Identify which cell holds the provided text, then report its [X, Y] central coordinate. 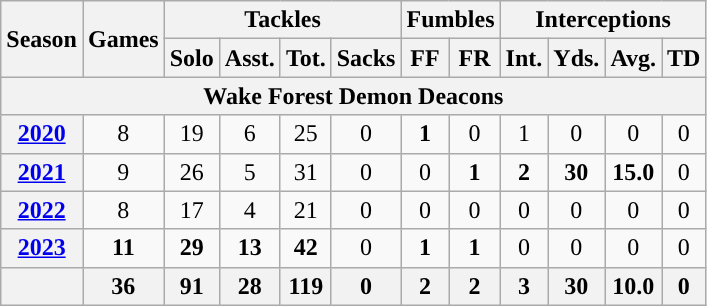
13 [250, 248]
4 [250, 210]
15.0 [634, 172]
2022 [42, 210]
36 [123, 286]
3 [524, 286]
42 [306, 248]
Tot. [306, 58]
17 [192, 210]
Sacks [366, 58]
5 [250, 172]
28 [250, 286]
Int. [524, 58]
21 [306, 210]
Tackles [282, 20]
TD [684, 58]
Wake Forest Demon Deacons [354, 96]
Asst. [250, 58]
Yds. [576, 58]
Avg. [634, 58]
2023 [42, 248]
2021 [42, 172]
9 [123, 172]
Games [123, 39]
119 [306, 286]
6 [250, 134]
2020 [42, 134]
19 [192, 134]
31 [306, 172]
Interceptions [603, 20]
FF [425, 58]
91 [192, 286]
Solo [192, 58]
FR [474, 58]
29 [192, 248]
25 [306, 134]
26 [192, 172]
11 [123, 248]
Fumbles [450, 20]
Season [42, 39]
10.0 [634, 286]
